Pinpoint the cell where the given text exists, returning its [x, y] midpoint coordinate. 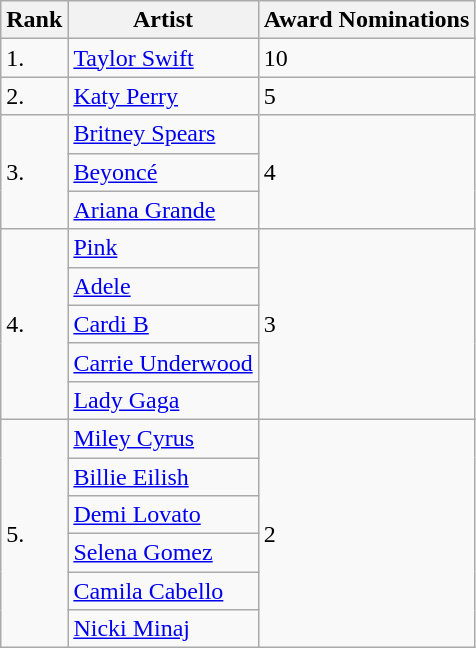
Demi Lovato [163, 515]
5. [34, 533]
Pink [163, 248]
1. [34, 58]
Taylor Swift [163, 58]
Lady Gaga [163, 400]
2 [366, 533]
Artist [163, 20]
Beyoncé [163, 172]
10 [366, 58]
Miley Cyrus [163, 438]
Ariana Grande [163, 210]
Selena Gomez [163, 553]
4 [366, 172]
Katy Perry [163, 96]
3. [34, 172]
2. [34, 96]
Nicki Minaj [163, 629]
Adele [163, 286]
3 [366, 324]
Award Nominations [366, 20]
Billie Eilish [163, 477]
5 [366, 96]
4. [34, 324]
Britney Spears [163, 134]
Carrie Underwood [163, 362]
Camila Cabello [163, 591]
Rank [34, 20]
Cardi B [163, 324]
